From the cell containing the given text, extract its center point as [X, Y] coordinate. 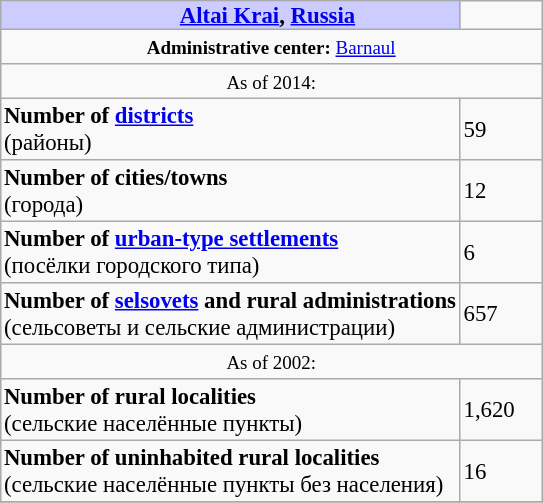
1,620 [501, 410]
Number of cities/towns(города) [230, 191]
Number of selsovets and rural administrations(сельсоветы и сельские администрации) [230, 314]
Number of districts(районы) [230, 129]
657 [501, 314]
16 [501, 471]
As of 2014: [271, 81]
59 [501, 129]
Number of uninhabited rural localities(сельские населённые пункты без населения) [230, 471]
Number of urban-type settlements(посёлки городского типа) [230, 252]
Number of rural localities(сельские населённые пункты) [230, 410]
Altai Krai, Russia [230, 15]
12 [501, 191]
As of 2002: [271, 361]
6 [501, 252]
Administrative center: Barnaul [271, 46]
